Pinpoint the cell where the given text exists, returning its (X, Y) midpoint coordinate. 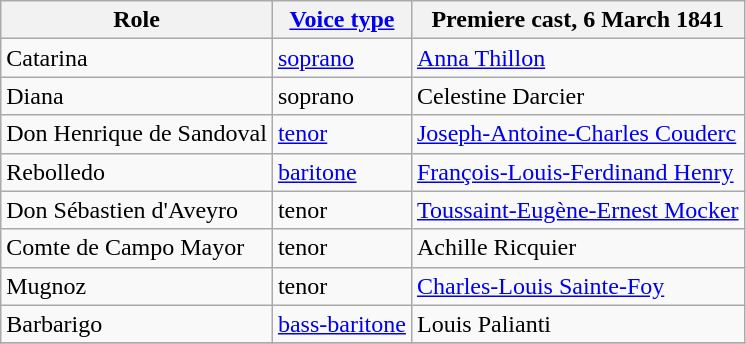
Voice type (342, 20)
Celestine Darcier (578, 96)
Toussaint-Eugène-Ernest Mocker (578, 210)
Catarina (137, 58)
Comte de Campo Mayor (137, 248)
Premiere cast, 6 March 1841 (578, 20)
Diana (137, 96)
baritone (342, 172)
Charles-Louis Sainte-Foy (578, 286)
Achille Ricquier (578, 248)
Rebolledo (137, 172)
Don Sébastien d'Aveyro (137, 210)
Joseph-Antoine-Charles Couderc (578, 134)
Don Henrique de Sandoval (137, 134)
bass-baritone (342, 324)
Mugnoz (137, 286)
Barbarigo (137, 324)
Louis Palianti (578, 324)
François-Louis-Ferdinand Henry (578, 172)
Role (137, 20)
Anna Thillon (578, 58)
